Search for the cell housing the specified text and yield its [X, Y] center coordinate. 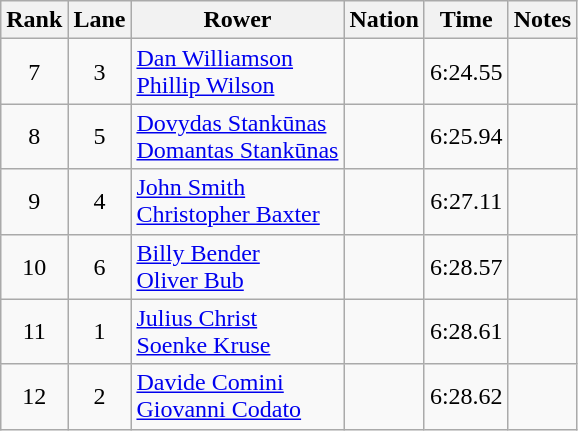
2 [100, 396]
6:24.55 [466, 72]
7 [34, 72]
Davide CominiGiovanni Codato [238, 396]
12 [34, 396]
6:28.62 [466, 396]
9 [34, 202]
Rank [34, 20]
Notes [542, 20]
11 [34, 332]
Time [466, 20]
6:28.61 [466, 332]
Nation [384, 20]
Billy BenderOliver Bub [238, 266]
5 [100, 136]
Rower [238, 20]
6:25.94 [466, 136]
Dovydas StankūnasDomantas Stankūnas [238, 136]
Julius ChristSoenke Kruse [238, 332]
6 [100, 266]
Lane [100, 20]
4 [100, 202]
10 [34, 266]
1 [100, 332]
6:28.57 [466, 266]
John SmithChristopher Baxter [238, 202]
8 [34, 136]
Dan WilliamsonPhillip Wilson [238, 72]
6:27.11 [466, 202]
3 [100, 72]
